Identify which cell holds the provided text, then report its [x, y] central coordinate. 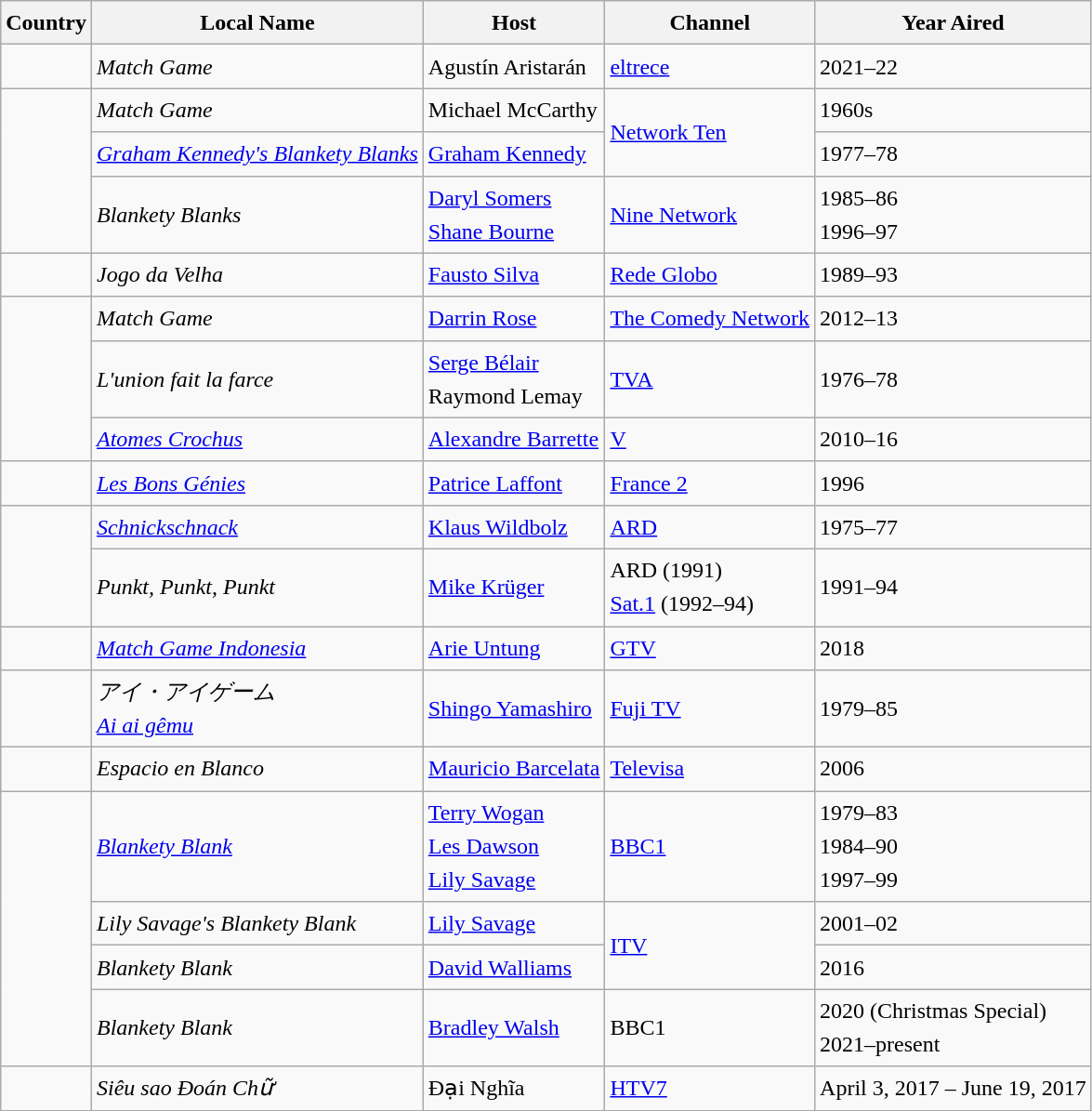
1977–78 [954, 154]
1976–78 [954, 379]
2001–02 [954, 924]
Fausto Silva [514, 275]
Host [514, 22]
Les Bons Génies [257, 483]
eltrece [710, 67]
Terry WoganLes DawsonLily Savage [514, 846]
Daryl SomersShane Bourne [514, 214]
Mike Krüger [514, 588]
Patrice Laffont [514, 483]
1991–94 [954, 588]
Atomes Crochus [257, 439]
Siêu sao Đoán Chữ [257, 1088]
Alexandre Barrette [514, 439]
2006 [954, 770]
Mauricio Barcelata [514, 770]
France 2 [710, 483]
Televisa [710, 770]
Serge BélairRaymond Lemay [514, 379]
Schnickschnack [257, 526]
Jogo da Velha [257, 275]
1979–85 [954, 708]
Match Game Indonesia [257, 649]
2016 [954, 967]
Blankety Blanks [257, 214]
HTV7 [710, 1088]
ARD (1991)Sat.1 (1992–94) [710, 588]
Graham Kennedy [514, 154]
L'union fait la farce [257, 379]
TVA [710, 379]
Arie Untung [514, 649]
April 3, 2017 – June 19, 2017 [954, 1088]
アイ・アイゲームAi ai gêmu [257, 708]
David Walliams [514, 967]
1985–861996–97 [954, 214]
1989–93 [954, 275]
Shingo Yamashiro [514, 708]
2018 [954, 649]
Lily Savage [514, 924]
2021–22 [954, 67]
1996 [954, 483]
Rede Globo [710, 275]
2010–16 [954, 439]
ITV [710, 946]
Channel [710, 22]
2020 (Christmas Special)2021–present [954, 1028]
Year Aired [954, 22]
Bradley Walsh [514, 1028]
Agustín Aristarán [514, 67]
1979–831984–901997–99 [954, 846]
Local Name [257, 22]
Graham Kennedy's Blankety Blanks [257, 154]
Punkt, Punkt, Punkt [257, 588]
Lily Savage's Blankety Blank [257, 924]
The Comedy Network [710, 318]
V [710, 439]
Darrin Rose [514, 318]
Espacio en Blanco [257, 770]
2012–13 [954, 318]
Fuji TV [710, 708]
1960s [954, 110]
Klaus Wildbolz [514, 526]
ARD [710, 526]
GTV [710, 649]
Đại Nghĩa [514, 1088]
1975–77 [954, 526]
Country [46, 22]
Michael McCarthy [514, 110]
Network Ten [710, 132]
Nine Network [710, 214]
